Return [X, Y] of the center of cell containing provided text 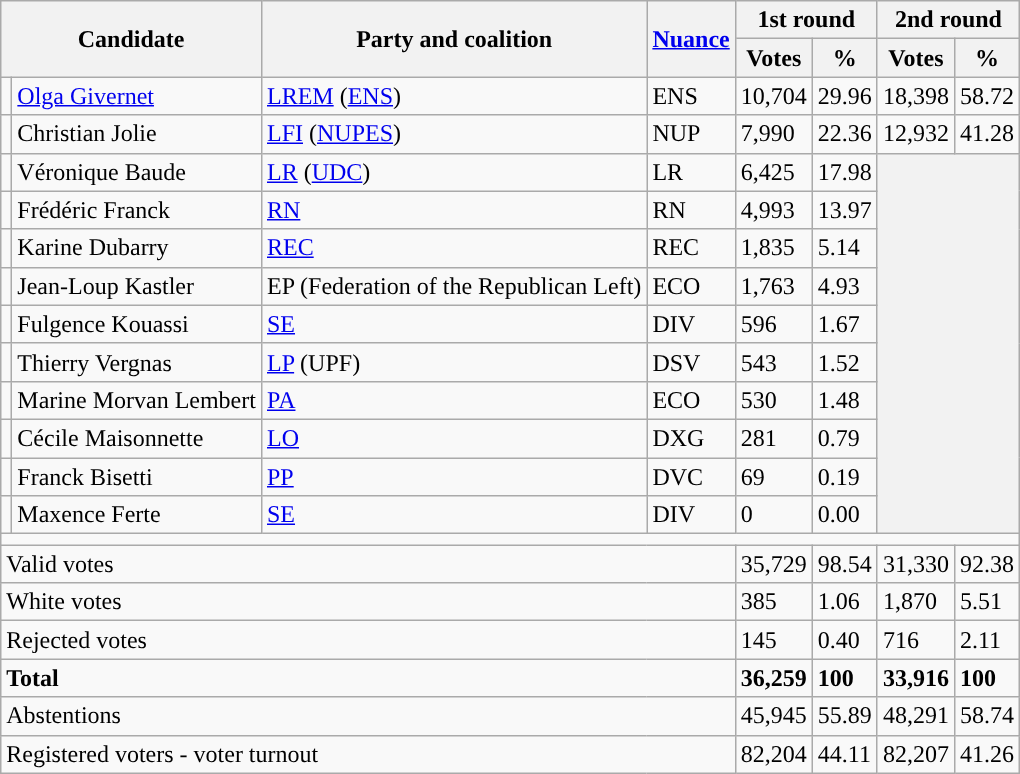
2.11 [986, 640]
36,259 [774, 678]
1,870 [916, 602]
1.67 [844, 324]
7,990 [774, 134]
PP [454, 477]
5.51 [986, 602]
41.26 [986, 754]
Véronique Baude [137, 172]
45,945 [774, 716]
12,932 [916, 134]
LP (UPF) [454, 362]
LO [454, 438]
35,729 [774, 564]
22.36 [844, 134]
Franck Bisetti [137, 477]
Fulgence Kouassi [137, 324]
13.97 [844, 210]
385 [774, 602]
55.89 [844, 716]
29.96 [844, 96]
Total [368, 678]
2nd round [948, 20]
Marine Morvan Lembert [137, 400]
Party and coalition [454, 39]
LR (UDC) [454, 172]
5.14 [844, 248]
Candidate [132, 39]
ENS [691, 96]
145 [774, 640]
DVC [691, 477]
596 [774, 324]
1st round [806, 20]
6,425 [774, 172]
LR [691, 172]
Maxence Ferte [137, 515]
530 [774, 400]
48,291 [916, 716]
Christian Jolie [137, 134]
0.40 [844, 640]
Thierry Vergnas [137, 362]
Jean-Loup Kastler [137, 286]
EP (Federation of the Republican Left) [454, 286]
0 [774, 515]
0.19 [844, 477]
82,204 [774, 754]
98.54 [844, 564]
17.98 [844, 172]
18,398 [916, 96]
LREM (ENS) [454, 96]
Valid votes [368, 564]
1,763 [774, 286]
58.74 [986, 716]
Cécile Maisonnette [137, 438]
Olga Givernet [137, 96]
716 [916, 640]
PA [454, 400]
69 [774, 477]
10,704 [774, 96]
Nuance [691, 39]
1,835 [774, 248]
82,207 [916, 754]
Registered voters - voter turnout [368, 754]
31,330 [916, 564]
41.28 [986, 134]
4,993 [774, 210]
1.48 [844, 400]
44.11 [844, 754]
1.52 [844, 362]
Rejected votes [368, 640]
281 [774, 438]
DSV [691, 362]
Frédéric Franck [137, 210]
1.06 [844, 602]
58.72 [986, 96]
33,916 [916, 678]
92.38 [986, 564]
Abstentions [368, 716]
Karine Dubarry [137, 248]
543 [774, 362]
White votes [368, 602]
4.93 [844, 286]
0.00 [844, 515]
DXG [691, 438]
0.79 [844, 438]
LFI (NUPES) [454, 134]
NUP [691, 134]
